Extract the (X, Y) coordinate from the center of the cell holding the provided text.  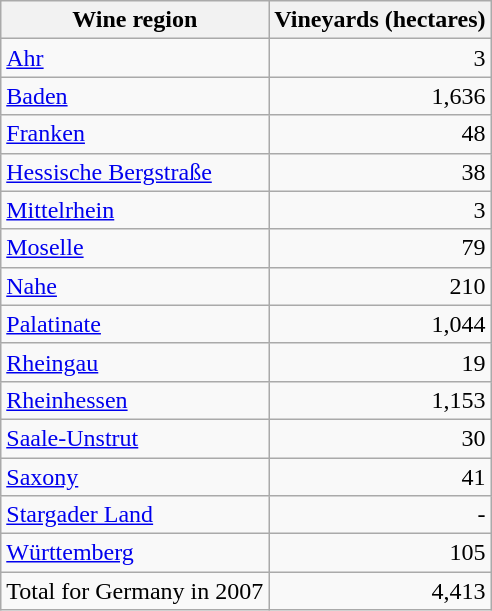
48 (380, 134)
Nahe (135, 286)
Saxony (135, 477)
41 (380, 477)
Rheinhessen (135, 400)
Baden (135, 96)
Wine region (135, 20)
Vineyards (hectares) (380, 20)
Franken (135, 134)
1,044 (380, 324)
Total for Germany in 2007 (135, 591)
Württemberg (135, 553)
Moselle (135, 248)
1,636 (380, 96)
- (380, 515)
1,153 (380, 400)
Rheingau (135, 362)
Ahr (135, 58)
Hessische Bergstraße (135, 172)
Saale-Unstrut (135, 438)
Stargader Land (135, 515)
79 (380, 248)
105 (380, 553)
30 (380, 438)
4,413 (380, 591)
Palatinate (135, 324)
210 (380, 286)
Mittelrhein (135, 210)
19 (380, 362)
38 (380, 172)
